Search for the cell housing the specified text and yield its (X, Y) center coordinate. 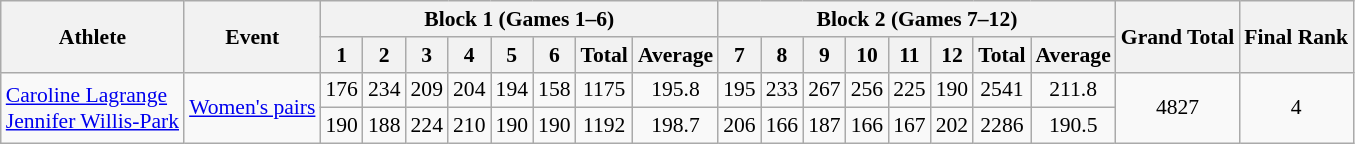
Block 2 (Games 7–12) (917, 19)
Event (252, 36)
204 (470, 90)
2 (384, 55)
195 (740, 90)
1 (342, 55)
202 (952, 126)
5 (512, 55)
198.7 (676, 126)
1175 (604, 90)
194 (512, 90)
2541 (1002, 90)
209 (426, 90)
7 (740, 55)
Athlete (92, 36)
11 (910, 55)
Block 1 (Games 1–6) (519, 19)
233 (782, 90)
4827 (1178, 108)
211.8 (1074, 90)
234 (384, 90)
158 (554, 90)
190.5 (1074, 126)
187 (824, 126)
6 (554, 55)
2286 (1002, 126)
267 (824, 90)
9 (824, 55)
10 (868, 55)
3 (426, 55)
167 (910, 126)
176 (342, 90)
12 (952, 55)
Final Rank (1296, 36)
206 (740, 126)
224 (426, 126)
256 (868, 90)
210 (470, 126)
1192 (604, 126)
225 (910, 90)
8 (782, 55)
Women's pairs (252, 108)
Caroline Lagrange Jennifer Willis-Park (92, 108)
Grand Total (1178, 36)
195.8 (676, 90)
188 (384, 126)
